Detect which cell encompasses the target text, then output its [X, Y] center coordinate. 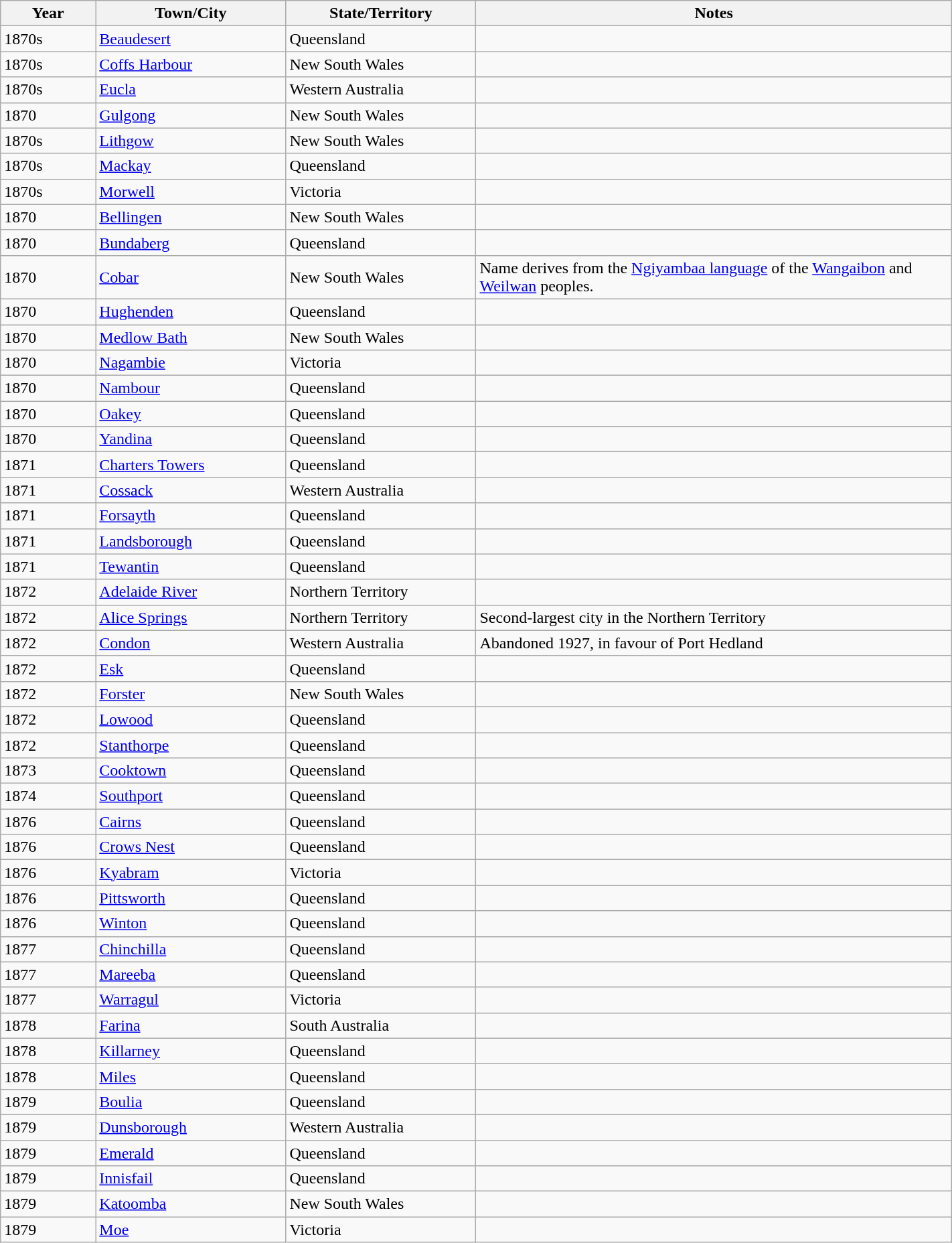
Name derives from the Ngiyambaa language of the Wangaibon and Weilwan peoples. [714, 277]
Cobar [191, 277]
Lowood [191, 719]
1874 [48, 796]
Yandina [191, 439]
Notes [714, 13]
Gulgong [191, 115]
Eucla [191, 90]
Boulia [191, 1102]
Chinchilla [191, 949]
Dunsborough [191, 1127]
Second-largest city in the Northern Territory [714, 617]
Farina [191, 1025]
Condon [191, 643]
Cooktown [191, 771]
Lithgow [191, 141]
Medlow Bath [191, 337]
Miles [191, 1076]
Esk [191, 668]
Kyabram [191, 873]
Forster [191, 694]
Abandoned 1927, in favour of Port Hedland [714, 643]
Adelaide River [191, 592]
Southport [191, 796]
Warragul [191, 1000]
Year [48, 13]
1873 [48, 771]
Town/City [191, 13]
State/Territory [381, 13]
Tewantin [191, 567]
Nambour [191, 388]
Morwell [191, 192]
Bundaberg [191, 242]
Cairns [191, 822]
Oakey [191, 414]
Forsayth [191, 516]
Emerald [191, 1153]
Charters Towers [191, 465]
Crows Nest [191, 847]
Bellingen [191, 217]
Pittsworth [191, 898]
Coffs Harbour [191, 64]
Alice Springs [191, 617]
Killarney [191, 1051]
Moe [191, 1230]
Katoomba [191, 1204]
Stanthorpe [191, 745]
Nagambie [191, 363]
Landsborough [191, 541]
Winton [191, 924]
Mackay [191, 166]
Cossack [191, 490]
Hughenden [191, 311]
Mareeba [191, 974]
Innisfail [191, 1179]
South Australia [381, 1025]
Beaudesert [191, 39]
